Return the (X, Y) coordinate for the center point of the cell that contains the specified text.  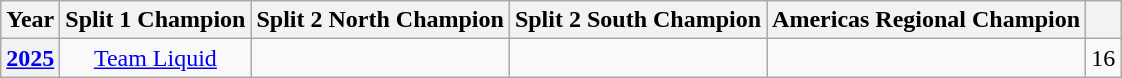
Team Liquid (156, 58)
Split 2 South Champion (638, 20)
Year (30, 20)
2025 (30, 58)
Split 2 North Champion (380, 20)
16 (1104, 58)
Split 1 Champion (156, 20)
Americas Regional Champion (926, 20)
